For the text-containing cell, return its midpoint in [X, Y] coordinate format. 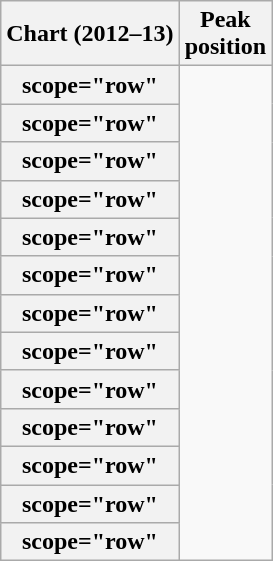
Peakposition [225, 34]
Chart (2012–13) [90, 34]
